Return (x, y) of the center of cell containing provided text 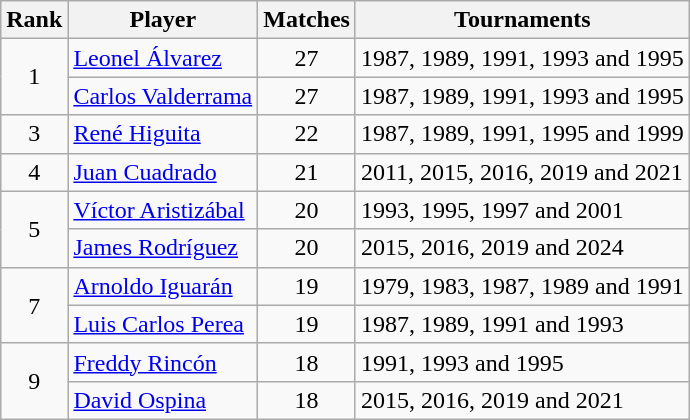
Leonel Álvarez (163, 58)
Tournaments (522, 20)
Juan Cuadrado (163, 172)
1 (34, 77)
2015, 2016, 2019 and 2024 (522, 248)
22 (307, 134)
Luis Carlos Perea (163, 324)
3 (34, 134)
Rank (34, 20)
7 (34, 305)
1993, 1995, 1997 and 2001 (522, 210)
21 (307, 172)
1991, 1993 and 1995 (522, 362)
9 (34, 381)
Arnoldo Iguarán (163, 286)
2015, 2016, 2019 and 2021 (522, 400)
James Rodríguez (163, 248)
4 (34, 172)
Matches (307, 20)
Freddy Rincón (163, 362)
1987, 1989, 1991 and 1993 (522, 324)
René Higuita (163, 134)
5 (34, 229)
Carlos Valderrama (163, 96)
Víctor Aristizábal (163, 210)
2011, 2015, 2016, 2019 and 2021 (522, 172)
1979, 1983, 1987, 1989 and 1991 (522, 286)
David Ospina (163, 400)
Player (163, 20)
1987, 1989, 1991, 1995 and 1999 (522, 134)
